Output the (X, Y) coordinate of the center of the cell containing the given text.  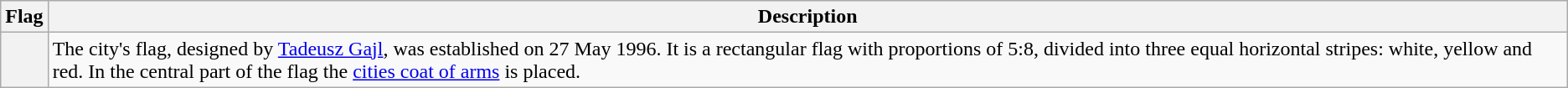
Flag (24, 17)
Description (807, 17)
